Search for the cell housing the specified text and yield its [x, y] center coordinate. 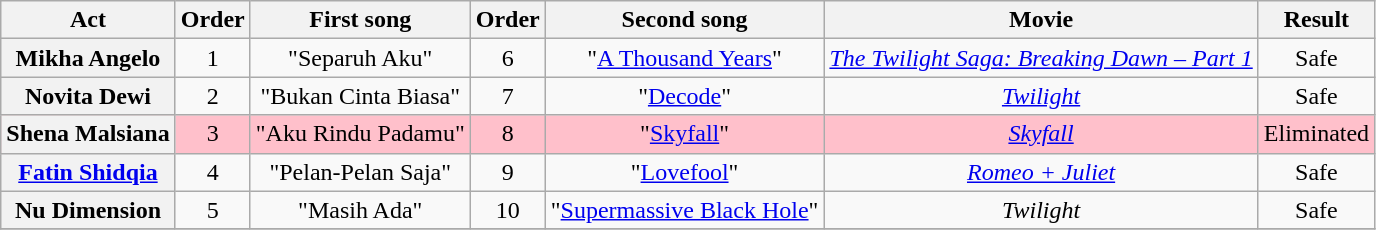
"Aku Rindu Padamu" [360, 134]
10 [508, 210]
"Skyfall" [684, 134]
"Masih Ada" [360, 210]
Movie [1041, 20]
"A Thousand Years" [684, 58]
"Decode" [684, 96]
9 [508, 172]
"Supermassive Black Hole" [684, 210]
Fatin Shidqia [88, 172]
Mikha Angelo [88, 58]
7 [508, 96]
3 [212, 134]
2 [212, 96]
The Twilight Saga: Breaking Dawn – Part 1 [1041, 58]
First song [360, 20]
8 [508, 134]
Skyfall [1041, 134]
Shena Malsiana [88, 134]
5 [212, 210]
"Bukan Cinta Biasa" [360, 96]
Nu Dimension [88, 210]
Act [88, 20]
6 [508, 58]
Second song [684, 20]
Novita Dewi [88, 96]
4 [212, 172]
"Separuh Aku" [360, 58]
Result [1316, 20]
Romeo + Juliet [1041, 172]
1 [212, 58]
Eliminated [1316, 134]
"Pelan-Pelan Saja" [360, 172]
"Lovefool" [684, 172]
